Identify which cell holds the provided text, then report its (X, Y) central coordinate. 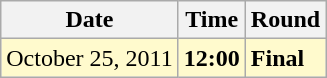
12:00 (212, 58)
Round (285, 20)
Date (90, 20)
October 25, 2011 (90, 58)
Final (285, 58)
Time (212, 20)
